Extract the [x, y] coordinate from the center of the cell holding the provided text.  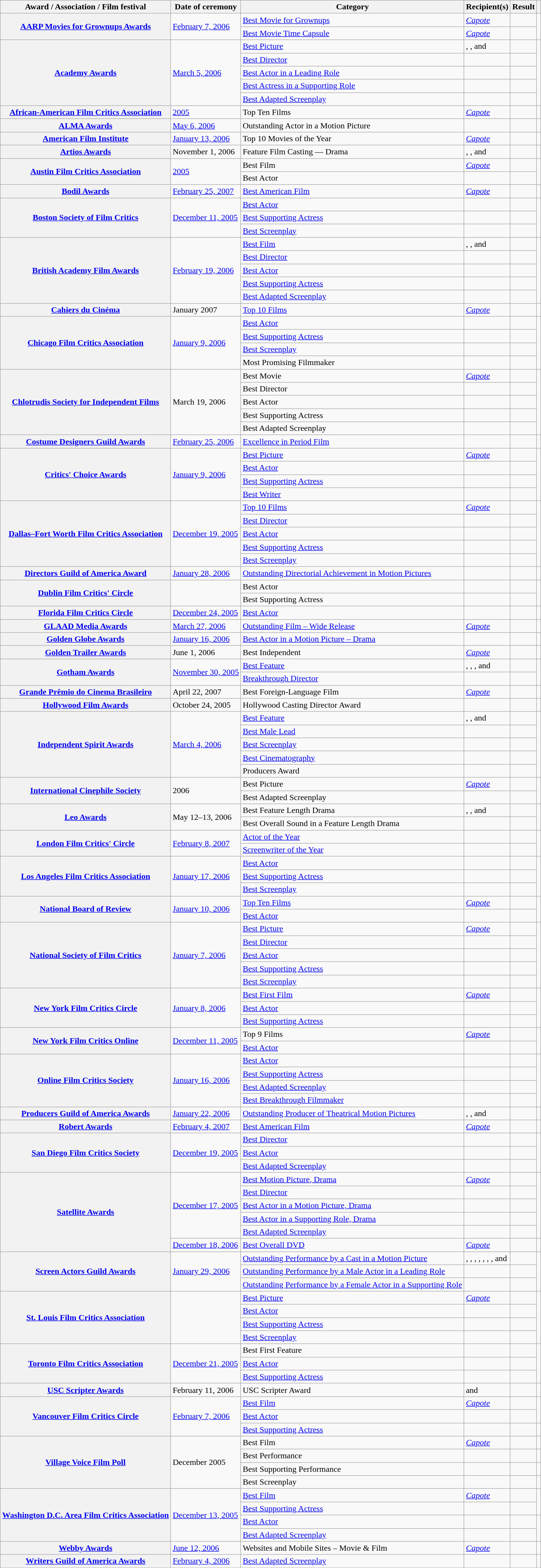
February 19, 2006 [206, 270]
Best Overall Sound in a Feature Length Drama [352, 824]
Bodil Awards [86, 191]
Best Performance [352, 1456]
May 6, 2006 [206, 125]
British Academy Film Awards [86, 270]
Hollywood Casting Director Award [352, 705]
Outstanding Performance by a Female Actor in a Supporting Role [352, 1285]
Outstanding Actor in a Motion Picture [352, 125]
Academy Awards [86, 73]
December 24, 2005 [206, 613]
Top 9 Films [352, 1034]
Hollywood Film Awards [86, 705]
Best Actress in a Supporting Role [352, 86]
Outstanding Film – Wide Release [352, 626]
January 22, 2006 [206, 1113]
March 27, 2006 [206, 626]
Critics' Choice Awards [86, 474]
May 12–13, 2006 [206, 817]
Los Angeles Film Critics Association [86, 876]
Date of ceremony [206, 7]
New York Film Critics Circle [86, 1008]
2006 [206, 790]
Best Movie for Grownups [352, 20]
November 30, 2005 [206, 672]
Best Movie Time Capsule [352, 33]
Websites and Mobile Sites – Movie & Film [352, 1548]
January 28, 2006 [206, 573]
February 11, 2006 [206, 1390]
January 2007 [206, 310]
Best Movie [352, 375]
February 4, 2006 [206, 1561]
November 1, 2006 [206, 152]
Best Actor in a Supporting Role, Drama [352, 1218]
Vancouver Film Critics Circle [86, 1416]
Best Actor in a Motion Picture, Drama [352, 1205]
Writers Guild of America Awards [86, 1561]
Dublin Film Critics' Circle [86, 593]
St. Louis Film Critics Association [86, 1317]
Dallas–Fort Worth Film Critics Association [86, 534]
Outstanding Directorial Achievement in Motion Pictures [352, 573]
January 29, 2006 [206, 1271]
International Cinephile Society [86, 790]
, , , , , , , and [487, 1258]
Online Film Critics Society [86, 1080]
January 7, 2006 [206, 955]
San Diego Film Critics Society [86, 1153]
Satellite Awards [86, 1212]
National Board of Review [86, 909]
March 5, 2006 [206, 73]
Result [523, 7]
Best Overall DVD [352, 1245]
Best Feature Length Drama [352, 810]
American Film Institute [86, 138]
December 21, 2005 [206, 1363]
Excellence in Period Film [352, 442]
Breakthrough Director [352, 679]
Costume Designers Guild Awards [86, 442]
Best Actor in a Motion Picture – Drama [352, 639]
Chlotrudis Society for Independent Films [86, 402]
February 25, 2006 [206, 442]
African-American Film Critics Association [86, 112]
Austin Film Critics Association [86, 172]
AARP Movies for Grownups Awards [86, 27]
Boston Society of Film Critics [86, 218]
Toronto Film Critics Association [86, 1363]
and [487, 1390]
Best Breakthrough Filmmaker [352, 1100]
Top 10 Movies of the Year [352, 138]
Most Promising Filmmaker [352, 362]
USC Scripter Award [352, 1390]
December 2005 [206, 1462]
Cahiers du Cinéma [86, 310]
Best Writer [352, 494]
Producers Award [352, 771]
Outstanding Performance by a Cast in a Motion Picture [352, 1258]
February 8, 2007 [206, 843]
Florida Film Critics Circle [86, 613]
December 17, 2005 [206, 1205]
Actor of the Year [352, 837]
March 19, 2006 [206, 402]
June 12, 2006 [206, 1548]
January 13, 2006 [206, 138]
New York Film Critics Online [86, 1041]
Washington D.C. Area Film Critics Association [86, 1515]
December 13, 2005 [206, 1515]
Directors Guild of America Award [86, 573]
Best Independent [352, 652]
Chicago Film Critics Association [86, 343]
Artios Awards [86, 152]
Recipient(s) [487, 7]
Category [352, 7]
, , , and [487, 665]
June 1, 2006 [206, 652]
March 4, 2006 [206, 744]
April 22, 2007 [206, 692]
October 24, 2005 [206, 705]
Screenwriter of the Year [352, 850]
Screen Actors Guild Awards [86, 1271]
Best Foreign-Language Film [352, 692]
Best Actor in a Leading Role [352, 73]
Producers Guild of America Awards [86, 1113]
February 4, 2007 [206, 1126]
Best Motion Picture, Drama [352, 1179]
Outstanding Producer of Theatrical Motion Pictures [352, 1113]
Gotham Awards [86, 672]
Best Male Lead [352, 731]
January 10, 2006 [206, 909]
London Film Critics' Circle [86, 843]
USC Scripter Awards [86, 1390]
Golden Trailer Awards [86, 652]
ALMA Awards [86, 125]
January 8, 2006 [206, 1008]
Award / Association / Film festival [86, 7]
Best Cinematography [352, 758]
Feature Film Casting — Drama [352, 152]
February 25, 2007 [206, 191]
National Society of Film Critics [86, 955]
December 18, 2006 [206, 1245]
Robert Awards [86, 1126]
Golden Globe Awards [86, 639]
Leo Awards [86, 817]
Best First Feature [352, 1350]
Grande Prêmio do Cinema Brasileiro [86, 692]
Best First Film [352, 995]
Village Voice Film Poll [86, 1462]
Independent Spirit Awards [86, 744]
Outstanding Performance by a Male Actor in a Leading Role [352, 1271]
Best Supporting Performance [352, 1469]
GLAAD Media Awards [86, 626]
January 17, 2006 [206, 876]
Webby Awards [86, 1548]
